Detect which cell encompasses the target text, then output its (X, Y) center coordinate. 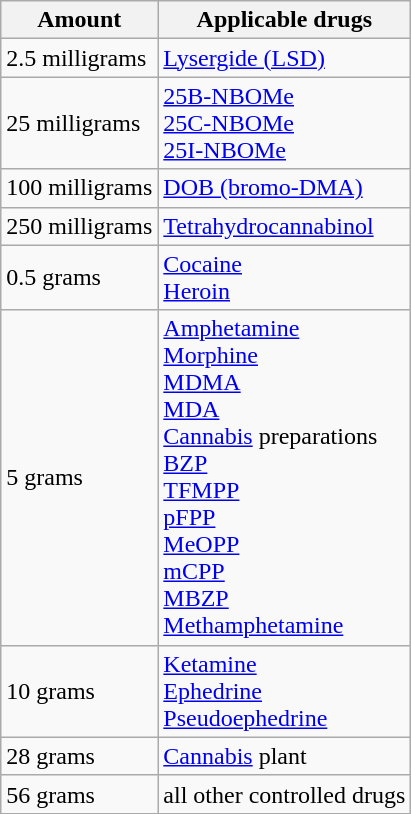
all other controlled drugs (284, 794)
56 grams (80, 794)
250 milligrams (80, 226)
Tetrahydrocannabinol (284, 226)
KetamineEphedrinePseudoephedrine (284, 691)
Cannabis plant (284, 756)
25B-NBOMe25C-NBOMe25I-NBOMe (284, 123)
2.5 milligrams (80, 58)
28 grams (80, 756)
Lysergide (LSD) (284, 58)
10 grams (80, 691)
5 grams (80, 478)
Amount (80, 20)
100 milligrams (80, 188)
25 milligrams (80, 123)
DOB (bromo-DMA) (284, 188)
AmphetamineMorphineMDMAMDACannabis preparationsBZPTFMPPpFPPMeOPPmCPPMBZPMethamphetamine (284, 478)
Applicable drugs (284, 20)
CocaineHeroin (284, 278)
0.5 grams (80, 278)
